Return [X, Y] of the center of cell containing provided text 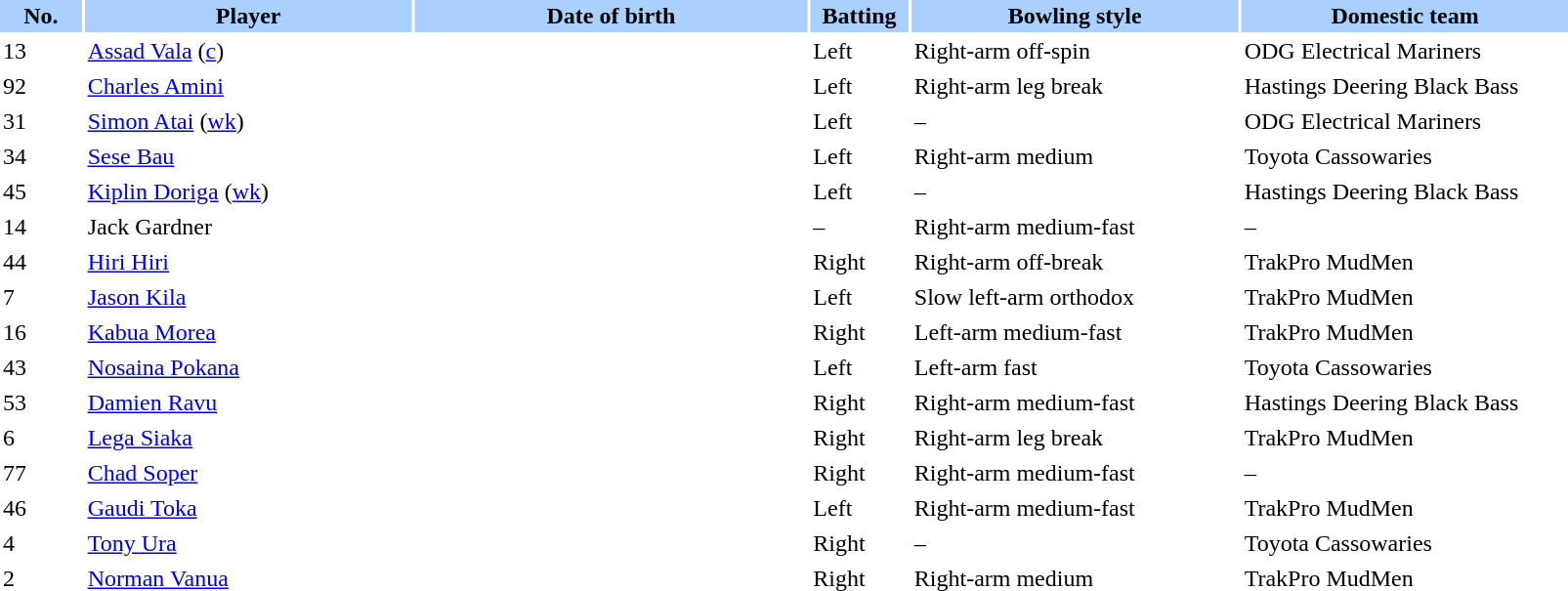
Lega Siaka [248, 438]
14 [41, 227]
Right-arm medium [1075, 156]
Player [248, 16]
77 [41, 473]
Tony Ura [248, 543]
Batting [859, 16]
Date of birth [612, 16]
Chad Soper [248, 473]
Jack Gardner [248, 227]
Slow left-arm orthodox [1075, 297]
31 [41, 121]
Damien Ravu [248, 402]
46 [41, 508]
4 [41, 543]
Simon Atai (wk) [248, 121]
13 [41, 51]
Sese Bau [248, 156]
Kabua Morea [248, 332]
43 [41, 367]
Charles Amini [248, 86]
Left-arm fast [1075, 367]
16 [41, 332]
Right-arm off-spin [1075, 51]
Assad Vala (c) [248, 51]
Left-arm medium-fast [1075, 332]
45 [41, 191]
Bowling style [1075, 16]
Hiri Hiri [248, 262]
Gaudi Toka [248, 508]
6 [41, 438]
44 [41, 262]
No. [41, 16]
Jason Kila [248, 297]
Nosaina Pokana [248, 367]
Kiplin Doriga (wk) [248, 191]
Right-arm off-break [1075, 262]
92 [41, 86]
34 [41, 156]
53 [41, 402]
7 [41, 297]
